Output the [x, y] coordinate of the center of the cell containing the given text.  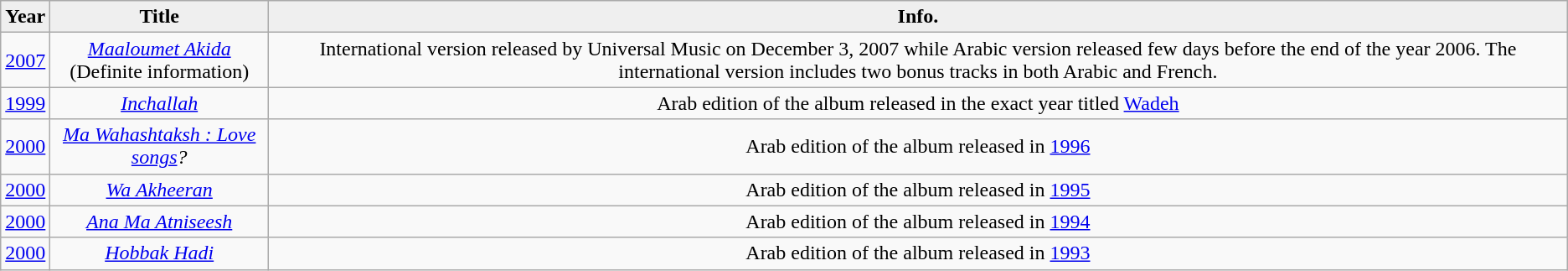
Wa Akheeran [159, 190]
Ma Wahashtaksh : Love songs? [159, 146]
Arab edition of the album released in 1993 [918, 253]
Title [159, 17]
1999 [25, 103]
Arab edition of the album released in 1995 [918, 190]
Arab edition of the album released in 1994 [918, 221]
Hobbak Hadi [159, 253]
2007 [25, 60]
Inchallah [159, 103]
Ana Ma Atniseesh [159, 221]
Arab edition of the album released in the exact year titled Wadeh [918, 103]
Maaloumet Akida(Definite information) [159, 60]
Info. [918, 17]
Arab edition of the album released in 1996 [918, 146]
Year [25, 17]
